Find where the given text appears and provide that cell's center as [X, Y] coordinate. 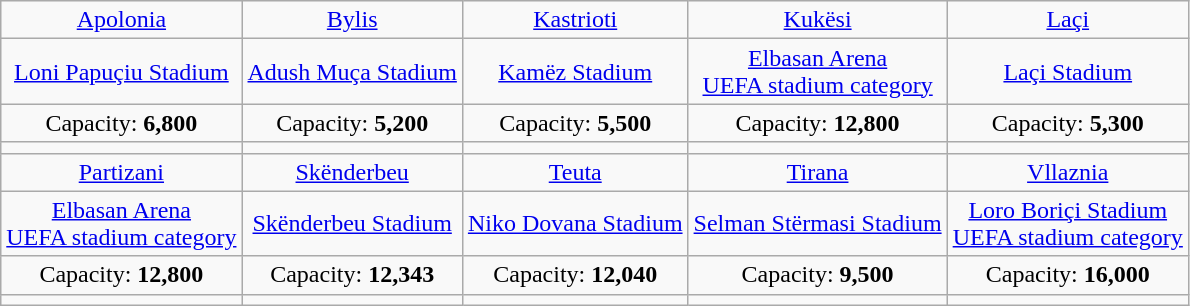
Kastrioti [575, 20]
Skënderbeu [352, 172]
Capacity: 16,000 [1068, 275]
Capacity: 12,343 [352, 275]
Skënderbeu Stadium [352, 224]
Loro Boriçi StadiumUEFA stadium category [1068, 224]
Capacity: 6,800 [122, 123]
Loni Papuçiu Stadium [122, 72]
Adush Muça Stadium [352, 72]
Partizani [122, 172]
Capacity: 9,500 [818, 275]
Selman Stërmasi Stadium [818, 224]
Bylis [352, 20]
Capacity: 5,500 [575, 123]
Laçi Stadium [1068, 72]
Laçi [1068, 20]
Kukësi [818, 20]
Kamëz Stadium [575, 72]
Capacity: 12,040 [575, 275]
Capacity: 5,300 [1068, 123]
Teuta [575, 172]
Tirana [818, 172]
Vllaznia [1068, 172]
Niko Dovana Stadium [575, 224]
Capacity: 5,200 [352, 123]
Apolonia [122, 20]
